For the text-containing cell, return its midpoint in [X, Y] coordinate format. 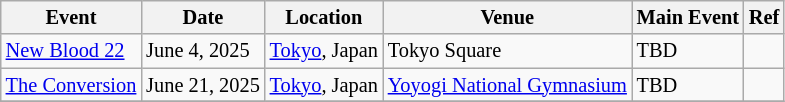
New Blood 22 [71, 51]
Location [324, 17]
Venue [508, 17]
The Conversion [71, 85]
Date [203, 17]
Ref [764, 17]
June 21, 2025 [203, 85]
Main Event [688, 17]
Tokyo Square [508, 51]
June 4, 2025 [203, 51]
Event [71, 17]
Yoyogi National Gymnasium [508, 85]
